Return (X, Y) of the center of cell containing provided text 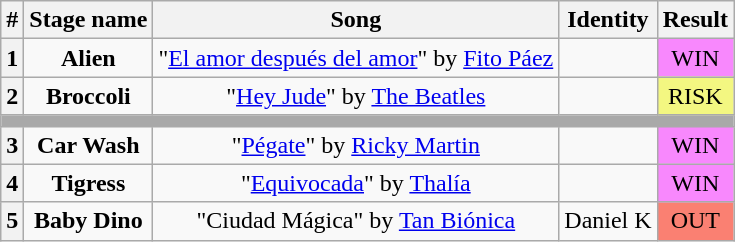
# (12, 20)
Alien (88, 58)
Stage name (88, 20)
"Pégate" by Ricky Martin (356, 145)
OUT (695, 221)
Broccoli (88, 96)
Result (695, 20)
Song (356, 20)
Baby Dino (88, 221)
Identity (608, 20)
"Hey Jude" by The Beatles (356, 96)
"Equivocada" by Thalía (356, 183)
RISK (695, 96)
1 (12, 58)
"Ciudad Mágica" by Tan Biónica (356, 221)
Car Wash (88, 145)
5 (12, 221)
Tigress (88, 183)
3 (12, 145)
4 (12, 183)
2 (12, 96)
"El amor después del amor" by Fito Páez (356, 58)
Daniel K (608, 221)
